Pinpoint the cell where the given text exists, returning its (X, Y) midpoint coordinate. 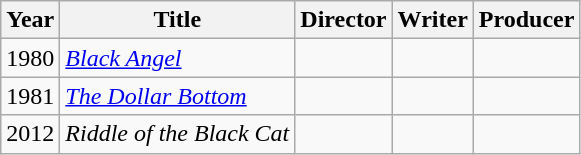
Producer (526, 20)
2012 (30, 134)
Black Angel (178, 58)
Writer (432, 20)
Title (178, 20)
Riddle of the Black Cat (178, 134)
1980 (30, 58)
1981 (30, 96)
The Dollar Bottom (178, 96)
Year (30, 20)
Director (344, 20)
